Return the [x, y] coordinate for the center point of the cell that contains the specified text.  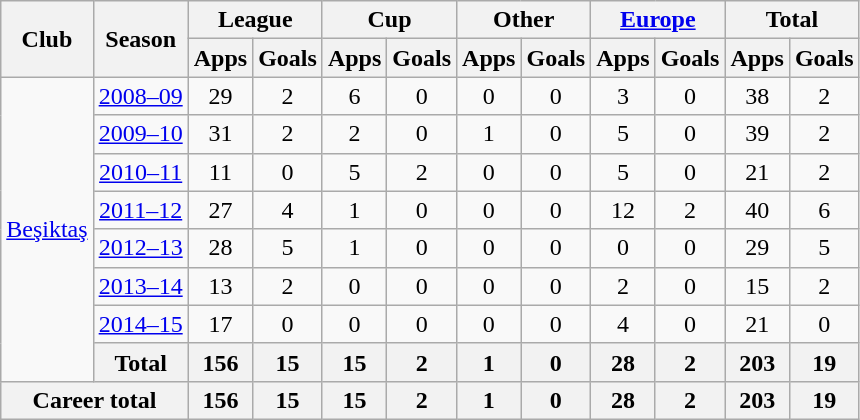
2008–09 [140, 96]
Beşiktaş [47, 229]
2009–10 [140, 134]
Europe [658, 20]
40 [757, 210]
Club [47, 39]
38 [757, 96]
2014–15 [140, 324]
League [255, 20]
12 [623, 210]
39 [757, 134]
Career total [94, 400]
13 [220, 286]
27 [220, 210]
11 [220, 172]
2012–13 [140, 248]
3 [623, 96]
2013–14 [140, 286]
Other [524, 20]
Season [140, 39]
2010–11 [140, 172]
2011–12 [140, 210]
17 [220, 324]
31 [220, 134]
Cup [389, 20]
